Capture the cell that displays the provided text and extract its [X, Y] central coordinate. 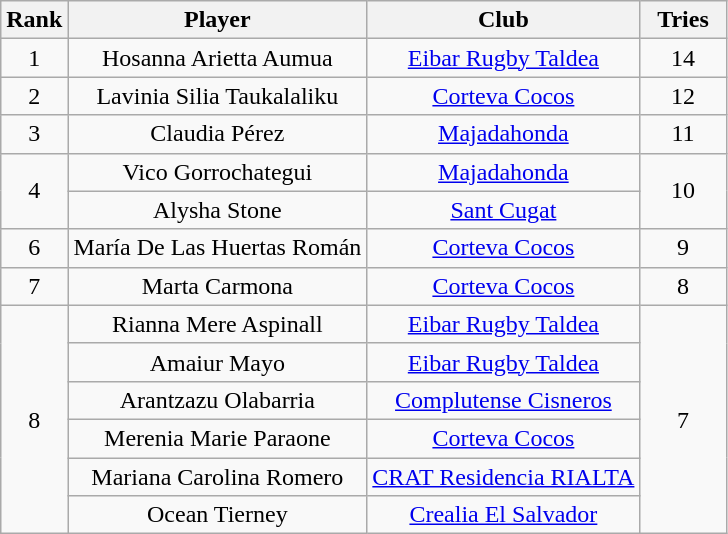
9 [683, 248]
Player [218, 20]
CRAT Residencia RIALTA [504, 477]
12 [683, 96]
4 [34, 191]
Mariana Carolina Romero [218, 477]
Lavinia Silia Taukalaliku [218, 96]
10 [683, 191]
Marta Carmona [218, 286]
Arantzazu Olabarria [218, 400]
Alysha Stone [218, 210]
Hosanna Arietta Aumua [218, 58]
1 [34, 58]
14 [683, 58]
2 [34, 96]
6 [34, 248]
Crealia El Salvador [504, 515]
Claudia Pérez [218, 134]
Club [504, 20]
Amaiur Mayo [218, 362]
Ocean Tierney [218, 515]
Merenia Marie Paraone [218, 438]
María De Las Huertas Román [218, 248]
3 [34, 134]
Tries [683, 20]
Rank [34, 20]
Sant Cugat [504, 210]
Vico Gorrochategui [218, 172]
11 [683, 134]
Rianna Mere Aspinall [218, 324]
Complutense Cisneros [504, 400]
